Pinpoint the cell where the given text exists, returning its (X, Y) midpoint coordinate. 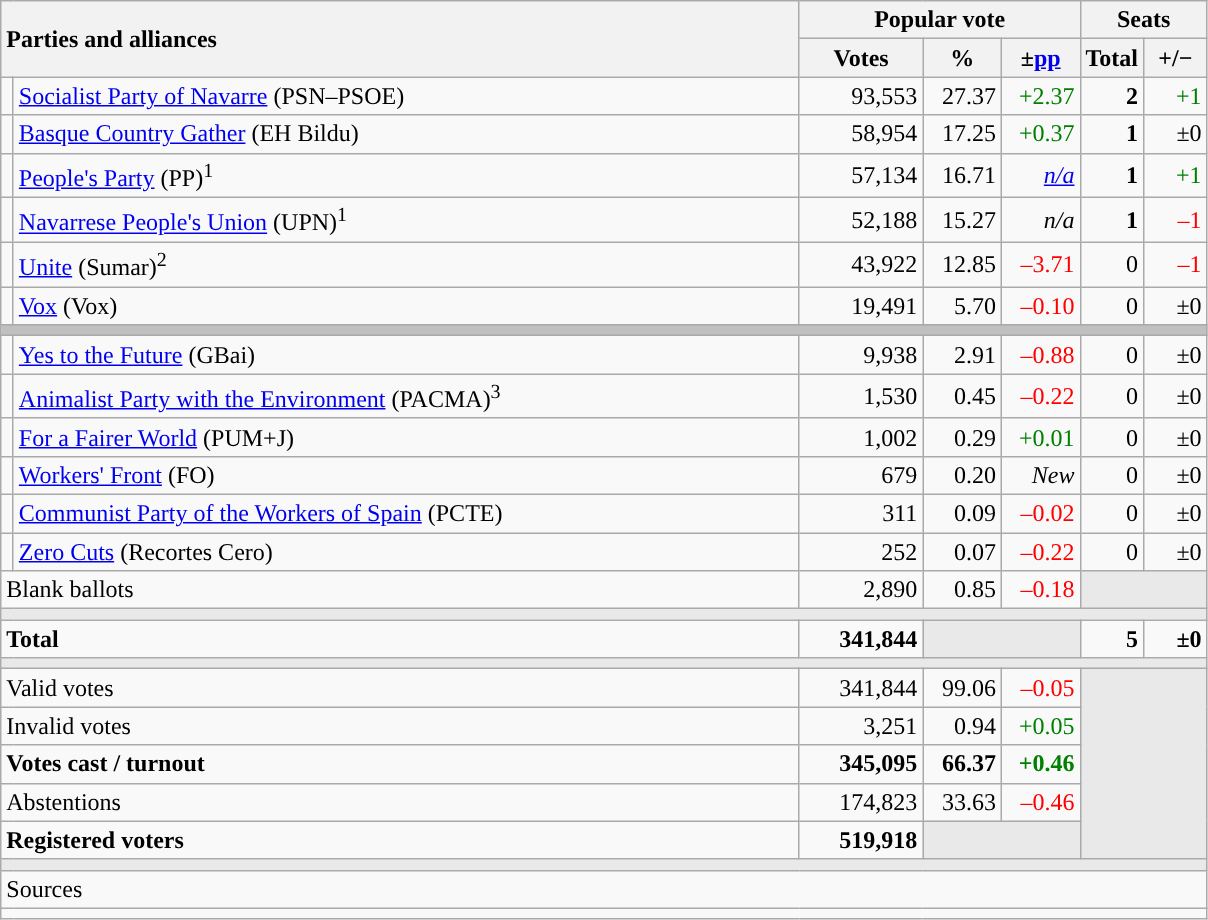
345,095 (861, 764)
–3.71 (1040, 264)
0.29 (962, 437)
16.71 (962, 176)
Yes to the Future (GBai) (406, 355)
33.63 (962, 802)
0.85 (962, 590)
0.09 (962, 514)
1,530 (861, 396)
+0.01 (1040, 437)
Votes cast / turnout (400, 764)
People's Party (PP)1 (406, 176)
Unite (Sumar)2 (406, 264)
Invalid votes (400, 726)
2.91 (962, 355)
252 (861, 552)
58,954 (861, 134)
–0.05 (1040, 688)
27.37 (962, 96)
Sources (604, 889)
12.85 (962, 264)
52,188 (861, 220)
% (962, 58)
5 (1112, 639)
+0.46 (1040, 764)
+/− (1176, 58)
5.70 (962, 306)
9,938 (861, 355)
Votes (861, 58)
3,251 (861, 726)
–0.88 (1040, 355)
–0.02 (1040, 514)
Navarrese People's Union (UPN)1 (406, 220)
17.25 (962, 134)
0.45 (962, 396)
–0.18 (1040, 590)
+0.05 (1040, 726)
43,922 (861, 264)
+2.37 (1040, 96)
Zero Cuts (Recortes Cero) (406, 552)
Seats (1144, 20)
Animalist Party with the Environment (PACMA)3 (406, 396)
19,491 (861, 306)
0.94 (962, 726)
Basque Country Gather (EH Bildu) (406, 134)
Popular vote (940, 20)
–0.46 (1040, 802)
–0.10 (1040, 306)
1,002 (861, 437)
Workers' Front (FO) (406, 475)
174,823 (861, 802)
93,553 (861, 96)
Communist Party of the Workers of Spain (PCTE) (406, 514)
679 (861, 475)
99.06 (962, 688)
2 (1112, 96)
66.37 (962, 764)
0.07 (962, 552)
±pp (1040, 58)
Socialist Party of Navarre (PSN–PSOE) (406, 96)
Parties and alliances (400, 39)
311 (861, 514)
For a Fairer World (PUM+J) (406, 437)
Blank ballots (400, 590)
15.27 (962, 220)
+0.37 (1040, 134)
New (1040, 475)
0.20 (962, 475)
Valid votes (400, 688)
Registered voters (400, 840)
519,918 (861, 840)
2,890 (861, 590)
Vox (Vox) (406, 306)
57,134 (861, 176)
Abstentions (400, 802)
